Find where the given text appears and provide that cell's center as [X, Y] coordinate. 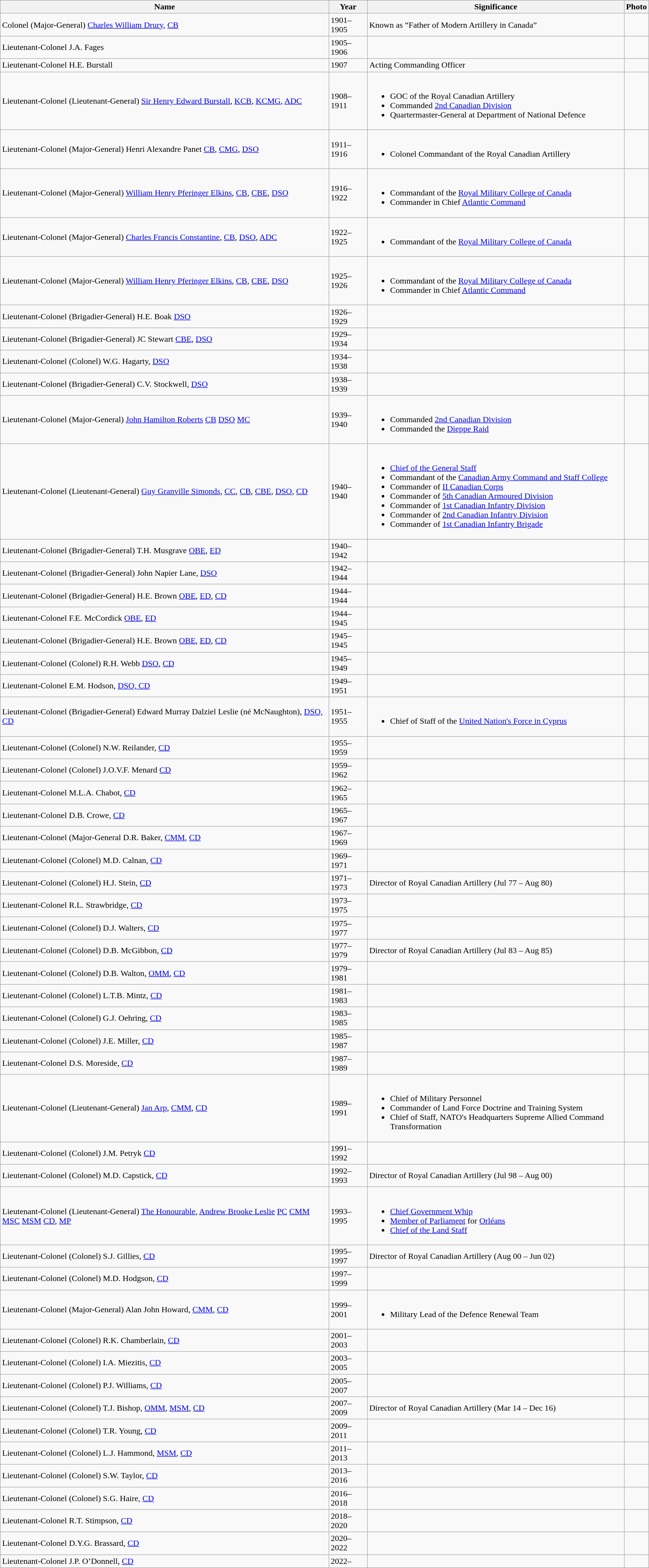
Lieutenant-Colonel (Major-General) Charles Francis Constantine, CB, DSO, ADC [165, 237]
Lieutenant-Colonel (Lieutenant-General) The Honourable, Andrew Brooke Leslie PC CMM MSC MSM CD, MP [165, 1216]
1967–1969 [348, 837]
Commandant of the Royal Military College of Canada [496, 237]
1940–1940 [348, 491]
Commanded 2nd Canadian DivisionCommanded the Dieppe Raid [496, 420]
1907 [348, 65]
1965–1967 [348, 815]
1981–1983 [348, 995]
Lieutenant-Colonel R.L. Strawbridge, CD [165, 905]
Lieutenant-Colonel (Colonel) R.K. Chamberlain, CD [165, 1341]
1939–1940 [348, 420]
Lieutenant-Colonel (Colonel) J.E. Miller, CD [165, 1040]
Lieutenant-Colonel (Brigadier-General) John Napier Lane, DSO [165, 573]
Known as “Father of Modern Artillery in Canada” [496, 25]
Lieutenant-Colonel (Colonel) W.G. Hagarty, DSO [165, 361]
1925–1926 [348, 281]
2005–2007 [348, 1386]
Lieutenant-Colonel (Colonel) G.J. Oehring, CD [165, 1018]
Lieutenant-Colonel (Major-General) Alan John Howard, CMM, CD [165, 1309]
2018–2020 [348, 1521]
Lieutenant-Colonel (Colonel) S.G. Haire, CD [165, 1498]
1940–1942 [348, 550]
Lieutenant-Colonel (Colonel) S.J. Gillies, CD [165, 1256]
1908–1911 [348, 101]
1955–1959 [348, 747]
Lieutenant-Colonel (Colonel) D.B. Walton, OMM, CD [165, 973]
2003–2005 [348, 1363]
Lieutenant-Colonel F.E. McCordick OBE, ED [165, 618]
Lieutenant-Colonel (Brigadier-General) JC Stewart CBE, DSO [165, 339]
Lieutenant-Colonel J.A. Fages [165, 47]
Lieutenant-Colonel E.M. Hodson, DSO, CD [165, 686]
1977–1979 [348, 950]
Lieutenant-Colonel (Colonel) M.D. Hodgson, CD [165, 1278]
Lieutenant-Colonel (Colonel) M.D. Calnan, CD [165, 860]
1987–1989 [348, 1063]
2020–2022 [348, 1543]
Lieutenant-Colonel (Major-General) Henri Alexandre Panet CB, CMG, DSO [165, 149]
1979–1981 [348, 973]
1901–1905 [348, 25]
2009–2011 [348, 1431]
Lieutenant-Colonel (Colonel) P.J. Williams, CD [165, 1386]
Colonel (Major-General) Charles William Drury, CB [165, 25]
Military Lead of the Defence Renewal Team [496, 1309]
Lieutenant-Colonel (Major-General) John Hamilton Roberts CB DSO MC [165, 420]
1949–1951 [348, 686]
Director of Royal Canadian Artillery (Jul 77 – Aug 80) [496, 883]
Lieutenant-Colonel (Colonel) J.O.V.F. Menard CD [165, 770]
2022– [348, 1561]
1991–1992 [348, 1153]
1944–1944 [348, 595]
1905–1906 [348, 47]
Lieutenant-Colonel (Colonel) T.R. Young, CD [165, 1431]
Lieutenant-Colonel (Lieutenant-General) Sir Henry Edward Burstall, KCB, KCMG, ADC [165, 101]
1999–2001 [348, 1309]
Photo [637, 7]
Lieutenant-Colonel (Brigadier-General) H.E. Boak DSO [165, 316]
Chief of Staff of the United Nation's Force in Cyprus [496, 717]
Director of Royal Canadian Artillery (Jul 83 – Aug 85) [496, 950]
GOC of the Royal Canadian ArtilleryCommanded 2nd Canadian DivisionQuartermaster-General at Department of National Defence [496, 101]
1911–1916 [348, 149]
1975–1977 [348, 928]
Chief Government WhipMember of Parliament for OrléansChief of the Land Staff [496, 1216]
1926–1929 [348, 316]
1985–1987 [348, 1040]
Acting Commanding Officer [496, 65]
Lieutenant-Colonel H.E. Burstall [165, 65]
Lieutenant-Colonel (Colonel) D.J. Walters, CD [165, 928]
Colonel Commandant of the Royal Canadian Artillery [496, 149]
Lieutenant-Colonel (Colonel) L.T.B. Mintz, CD [165, 995]
Lieutenant-Colonel R.T. Stimpson, CD [165, 1521]
1934–1938 [348, 361]
2013–2016 [348, 1476]
Lieutenant-Colonel (Colonel) L.J. Hammond, MSM, CD [165, 1453]
Lieutenant-Colonel J.P. O’Donnell, CD [165, 1561]
Lieutenant-Colonel D.S. Moreside, CD [165, 1063]
1971–1973 [348, 883]
Director of Royal Canadian Artillery (Jul 98 – Aug 00) [496, 1176]
Director of Royal Canadian Artillery (Mar 14 – Dec 16) [496, 1408]
Year [348, 7]
Significance [496, 7]
1992–1993 [348, 1176]
Lieutenant-Colonel (Colonel) T.J. Bishop, OMM, MSM, CD [165, 1408]
1951–1955 [348, 717]
1945–1949 [348, 663]
2001–2003 [348, 1341]
Lieutenant-Colonel (Lieutenant-General) Jan Arp, CMM, CD [165, 1108]
Lieutenant-Colonel (Major-General D.R. Baker, CMM, CD [165, 837]
Lieutenant-Colonel D.Y.G. Brassard, CD [165, 1543]
Lieutenant-Colonel (Brigadier-General) T.H. Musgrave OBE, ED [165, 550]
2016–2018 [348, 1498]
1938–1939 [348, 384]
Lieutenant-Colonel (Colonel) S.W. Taylor, CD [165, 1476]
1995–1997 [348, 1256]
1997–1999 [348, 1278]
Lieutenant-Colonel (Colonel) I.A. Miezitis, CD [165, 1363]
Lieutenant-Colonel (Colonel) R.H. Webb DSO, CD [165, 663]
Lieutenant-Colonel (Colonel) M.D. Capstick, CD [165, 1176]
1973–1975 [348, 905]
1962–1965 [348, 792]
Lieutenant-Colonel (Brigadier-General) Edward Murray Dalziel Leslie (né McNaughton), DSO, CD [165, 717]
2007–2009 [348, 1408]
Name [165, 7]
Lieutenant-Colonel D.B. Crowe, CD [165, 815]
Lieutenant-Colonel M.L.A. Chabot, CD [165, 792]
1944–1945 [348, 618]
1942–1944 [348, 573]
Lieutenant-Colonel (Colonel) N.W. Reilander, CD [165, 747]
Lieutenant-Colonel (Colonel) J.M. Petryk CD [165, 1153]
1929–1934 [348, 339]
2011–2013 [348, 1453]
1989–1991 [348, 1108]
Lieutenant-Colonel (Brigadier-General) C.V. Stockwell, DSO [165, 384]
1922–1925 [348, 237]
Lieutenant-Colonel (Colonel) H.J. Stein, CD [165, 883]
1959–1962 [348, 770]
Lieutenant-Colonel (Colonel) D.B. McGibbon, CD [165, 950]
Lieutenant-Colonel (Lieutenant-General) Guy Granville Simonds, CC, CB, CBE, DSO, CD [165, 491]
Director of Royal Canadian Artillery (Aug 00 – Jun 02) [496, 1256]
1993–1995 [348, 1216]
1969–1971 [348, 860]
1945–1945 [348, 641]
1983–1985 [348, 1018]
1916–1922 [348, 193]
